Provide the [x, y] coordinate of the cell's center where the given text is located.  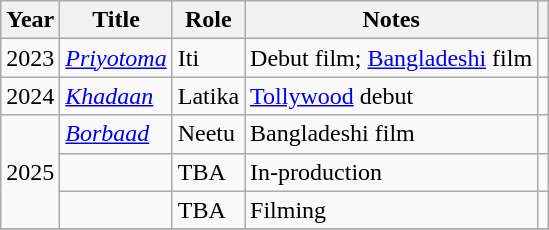
Year [30, 20]
Notes [392, 20]
Title [116, 20]
Khadaan [116, 96]
Borbaad [116, 134]
Neetu [208, 134]
2025 [30, 172]
2024 [30, 96]
2023 [30, 58]
Priyotoma [116, 58]
In-production [392, 172]
Tollywood debut [392, 96]
Latika [208, 96]
Bangladeshi film [392, 134]
Filming [392, 210]
Role [208, 20]
Iti [208, 58]
Debut film; Bangladeshi film [392, 58]
